Scan for the cell matching the given text and deliver its (x, y) coordinate at center. 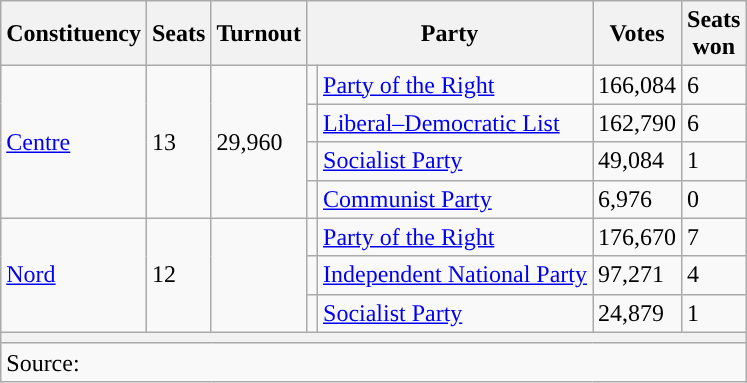
24,879 (636, 313)
12 (178, 275)
176,670 (636, 237)
Seats (178, 34)
13 (178, 142)
Source: (374, 362)
49,084 (636, 161)
Liberal–Democratic List (456, 123)
Constituency (74, 34)
Nord (74, 275)
Communist Party (456, 199)
162,790 (636, 123)
Party (449, 34)
0 (714, 199)
Centre (74, 142)
Seatswon (714, 34)
4 (714, 275)
7 (714, 237)
97,271 (636, 275)
Votes (636, 34)
29,960 (259, 142)
Turnout (259, 34)
166,084 (636, 85)
6,976 (636, 199)
Independent National Party (456, 275)
